Search for the cell housing the specified text and yield its [x, y] center coordinate. 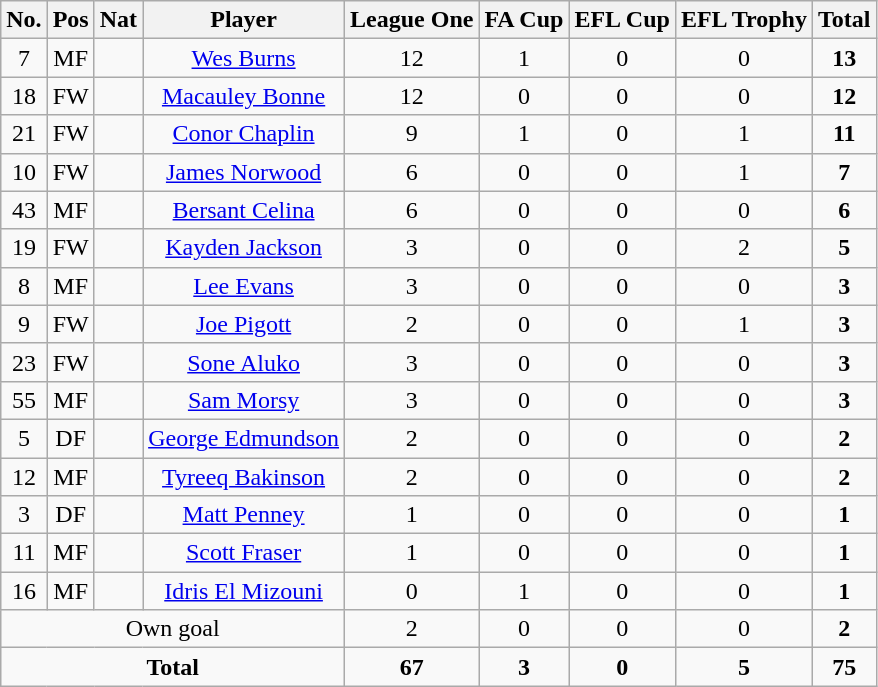
67 [412, 667]
FA Cup [524, 20]
55 [24, 400]
Kayden Jackson [244, 248]
League One [412, 20]
19 [24, 248]
EFL Cup [622, 20]
EFL Trophy [744, 20]
Idris El Mizouni [244, 591]
10 [24, 172]
George Edmundson [244, 438]
Matt Penney [244, 515]
Sone Aluko [244, 362]
Player [244, 20]
75 [845, 667]
Own goal [173, 629]
Tyreeq Bakinson [244, 477]
Wes Burns [244, 58]
23 [24, 362]
Scott Fraser [244, 553]
Pos [70, 20]
James Norwood [244, 172]
Nat [118, 20]
16 [24, 591]
18 [24, 96]
21 [24, 134]
No. [24, 20]
Macauley Bonne [244, 96]
13 [845, 58]
43 [24, 210]
Joe Pigott [244, 324]
Conor Chaplin [244, 134]
Lee Evans [244, 286]
8 [24, 286]
Bersant Celina [244, 210]
Sam Morsy [244, 400]
